Detect which cell encompasses the target text, then output its [x, y] center coordinate. 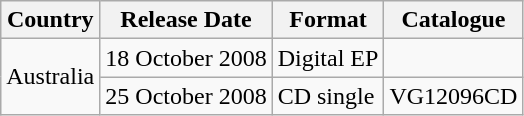
18 October 2008 [186, 58]
Format [328, 20]
VG12096CD [454, 96]
Release Date [186, 20]
25 October 2008 [186, 96]
CD single [328, 96]
Country [50, 20]
Australia [50, 77]
Digital EP [328, 58]
Catalogue [454, 20]
